Find where the given text appears and provide that cell's center as (X, Y) coordinate. 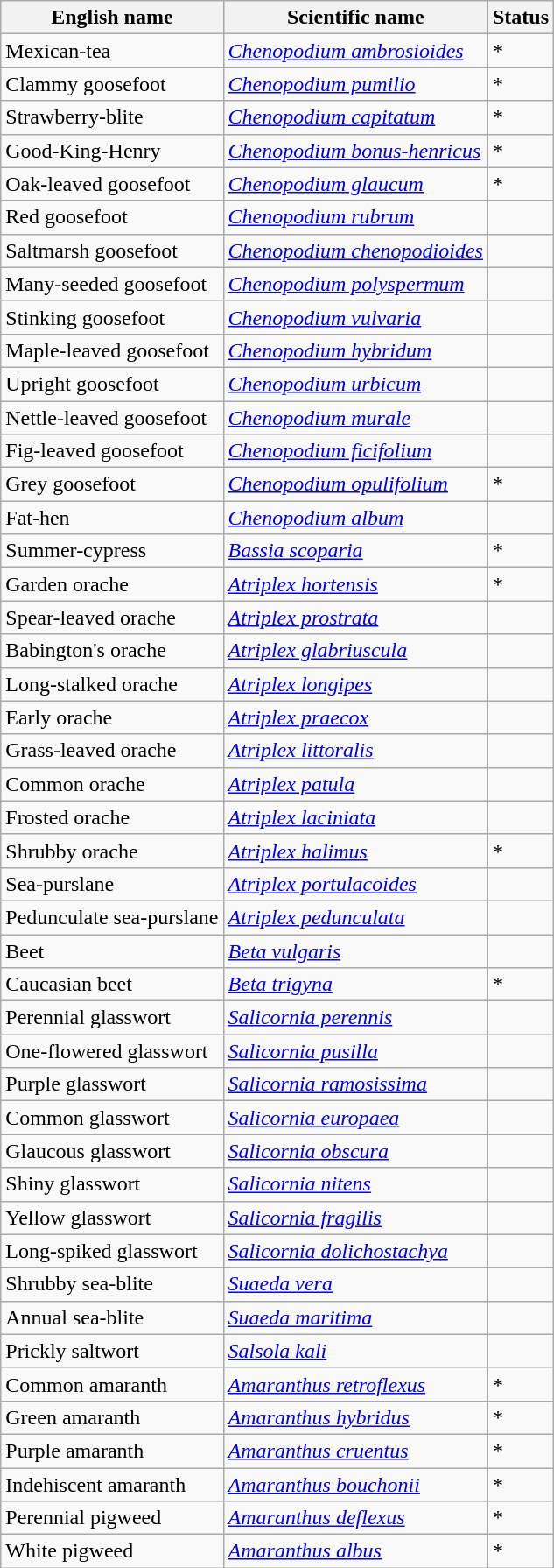
Scientific name (355, 18)
Babington's orache (112, 651)
Bassia scoparia (355, 551)
Salicornia dolichostachya (355, 1251)
Atriplex glabriuscula (355, 651)
Mexican-tea (112, 51)
Prickly saltwort (112, 1351)
Chenopodium urbicum (355, 384)
Sea-purslane (112, 884)
Salicornia fragilis (355, 1218)
Chenopodium ficifolium (355, 451)
Annual sea-blite (112, 1317)
Caucasian beet (112, 985)
Atriplex patula (355, 784)
Beta vulgaris (355, 950)
Atriplex halimus (355, 851)
Nettle-leaved goosefoot (112, 418)
Salicornia ramosissima (355, 1084)
Shiny glasswort (112, 1184)
Salicornia europaea (355, 1118)
Purple amaranth (112, 1451)
Suaeda maritima (355, 1317)
Amaranthus albus (355, 1551)
Atriplex portulacoides (355, 884)
White pigweed (112, 1551)
Shrubby sea-blite (112, 1284)
Chenopodium polyspermum (355, 284)
Atriplex laciniata (355, 817)
Beet (112, 950)
Salsola kali (355, 1351)
Chenopodium chenopodioides (355, 251)
Chenopodium murale (355, 418)
Common amaranth (112, 1384)
Shrubby orache (112, 851)
Spear-leaved orache (112, 618)
Perennial glasswort (112, 1018)
Atriplex littoralis (355, 751)
Amaranthus deflexus (355, 1518)
Salicornia pusilla (355, 1051)
Green amaranth (112, 1417)
Fig-leaved goosefoot (112, 451)
Early orache (112, 717)
Chenopodium rubrum (355, 217)
Chenopodium vulvaria (355, 317)
Chenopodium opulifolium (355, 484)
Status (520, 18)
Beta trigyna (355, 985)
Oak-leaved goosefoot (112, 184)
Red goosefoot (112, 217)
Amaranthus retroflexus (355, 1384)
Atriplex prostrata (355, 618)
Chenopodium bonus-henricus (355, 151)
Clammy goosefoot (112, 84)
Chenopodium capitatum (355, 117)
Frosted orache (112, 817)
Chenopodium glaucum (355, 184)
Long-stalked orache (112, 684)
Salicornia obscura (355, 1151)
Pedunculate sea-purslane (112, 917)
Strawberry-blite (112, 117)
Atriplex pedunculata (355, 917)
Indehiscent amaranth (112, 1485)
Chenopodium ambrosioides (355, 51)
Purple glasswort (112, 1084)
Good-King-Henry (112, 151)
Many-seeded goosefoot (112, 284)
Suaeda vera (355, 1284)
Atriplex hortensis (355, 584)
Perennial pigweed (112, 1518)
Fat-hen (112, 518)
Chenopodium hybridum (355, 350)
Common glasswort (112, 1118)
Upright goosefoot (112, 384)
Garden orache (112, 584)
Amaranthus bouchonii (355, 1485)
Atriplex longipes (355, 684)
Glaucous glasswort (112, 1151)
Yellow glasswort (112, 1218)
Maple-leaved goosefoot (112, 350)
Salicornia nitens (355, 1184)
Saltmarsh goosefoot (112, 251)
Chenopodium album (355, 518)
Long-spiked glasswort (112, 1251)
Summer-cypress (112, 551)
Stinking goosefoot (112, 317)
Atriplex praecox (355, 717)
Common orache (112, 784)
Chenopodium pumilio (355, 84)
Amaranthus cruentus (355, 1451)
English name (112, 18)
One-flowered glasswort (112, 1051)
Grey goosefoot (112, 484)
Salicornia perennis (355, 1018)
Amaranthus hybridus (355, 1417)
Grass-leaved orache (112, 751)
